Detect which cell encompasses the target text, then output its [x, y] center coordinate. 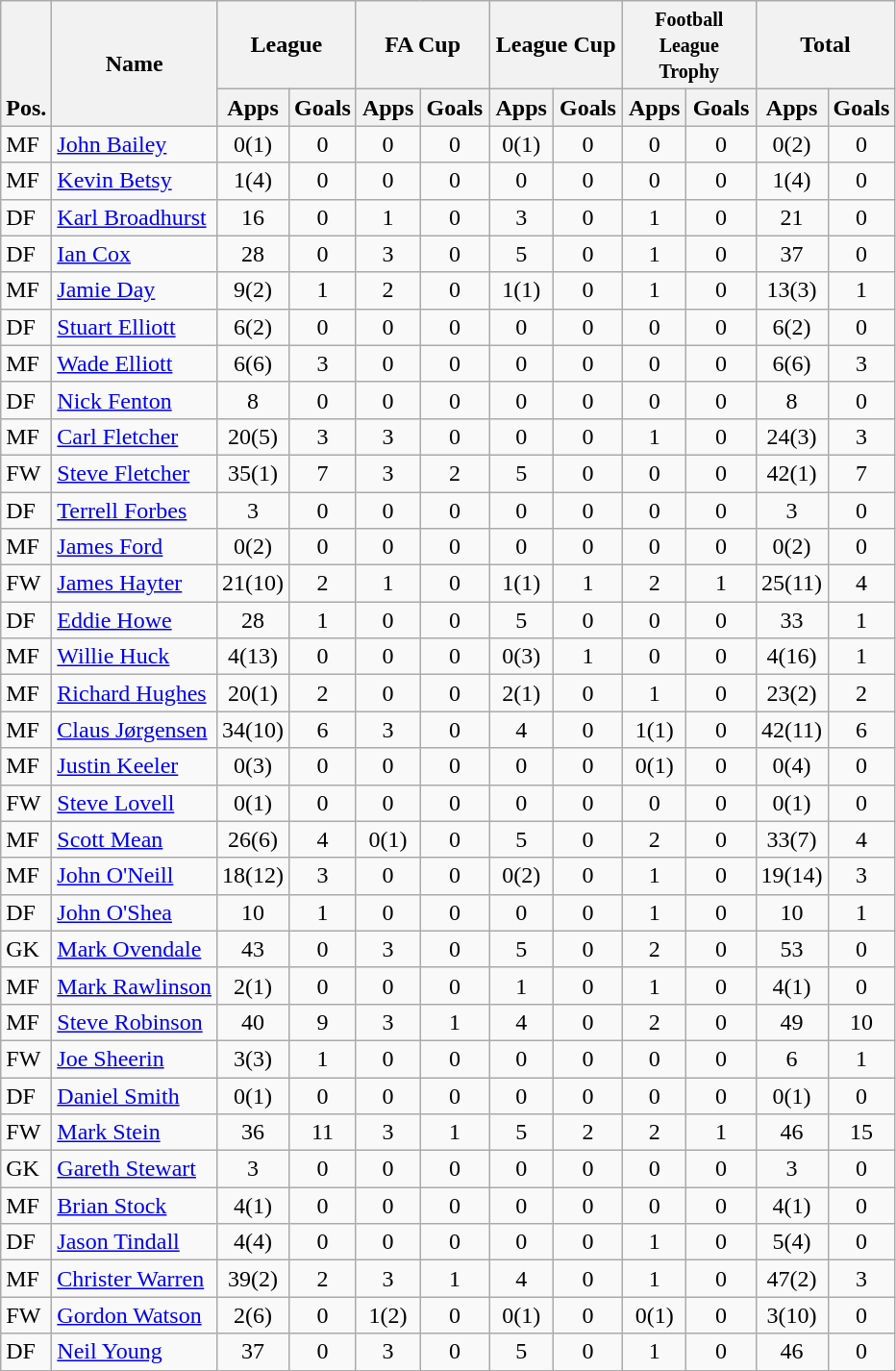
9 [323, 1022]
Gordon Watson [135, 1315]
John Bailey [135, 144]
36 [254, 1133]
25(11) [792, 584]
Steve Fletcher [135, 473]
9(2) [254, 290]
League Cup [556, 45]
Joe Sheerin [135, 1059]
3(3) [254, 1059]
20(5) [254, 436]
16 [254, 217]
47(2) [792, 1279]
11 [323, 1133]
Nick Fenton [135, 400]
James Ford [135, 547]
19(14) [792, 876]
Eddie Howe [135, 620]
40 [254, 1022]
23(2) [792, 693]
James Hayter [135, 584]
Steve Robinson [135, 1022]
53 [792, 949]
21(10) [254, 584]
42(1) [792, 473]
Pos. [27, 63]
Jason Tindall [135, 1242]
3(10) [792, 1315]
5(4) [792, 1242]
35(1) [254, 473]
Stuart Elliott [135, 327]
26(6) [254, 839]
Ian Cox [135, 254]
Wade Elliott [135, 363]
Scott Mean [135, 839]
League [286, 45]
Karl Broadhurst [135, 217]
49 [792, 1022]
Claus Jørgensen [135, 730]
39(2) [254, 1279]
Name [135, 63]
18(12) [254, 876]
Neil Young [135, 1352]
42(11) [792, 730]
Mark Ovendale [135, 949]
Terrell Forbes [135, 511]
2(6) [254, 1315]
John O'Shea [135, 912]
Jamie Day [135, 290]
Willie Huck [135, 657]
43 [254, 949]
20(1) [254, 693]
Brian Stock [135, 1206]
Mark Rawlinson [135, 985]
24(3) [792, 436]
21 [792, 217]
Richard Hughes [135, 693]
Christer Warren [135, 1279]
Mark Stein [135, 1133]
Justin Keeler [135, 766]
33 [792, 620]
Football League Trophy [688, 45]
Total [825, 45]
0(4) [792, 766]
Kevin Betsy [135, 181]
FA Cup [423, 45]
13(3) [792, 290]
John O'Neill [135, 876]
1(2) [388, 1315]
Gareth Stewart [135, 1169]
15 [861, 1133]
Steve Lovell [135, 803]
Daniel Smith [135, 1095]
4(13) [254, 657]
33(7) [792, 839]
34(10) [254, 730]
Carl Fletcher [135, 436]
4(4) [254, 1242]
4(16) [792, 657]
